Scan for the cell matching the given text and deliver its (x, y) coordinate at center. 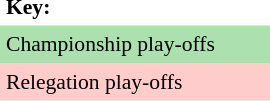
Relegation play-offs (135, 82)
Championship play-offs (135, 45)
